From the cell containing the given text, extract its center point as (x, y) coordinate. 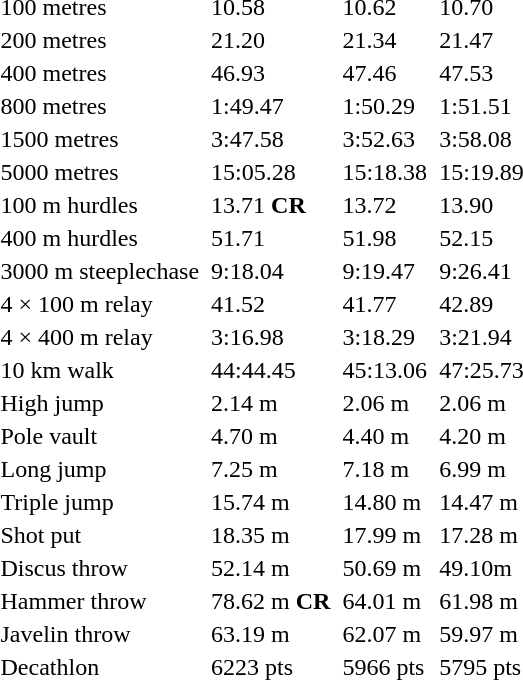
2.14 m (271, 403)
4.40 m (385, 436)
63.19 m (271, 634)
62.07 m (385, 634)
17.99 m (385, 535)
15:05.28 (271, 172)
1:49.47 (271, 106)
21.34 (385, 40)
51.98 (385, 238)
7.18 m (385, 469)
18.35 m (271, 535)
2.06 m (385, 403)
1:50.29 (385, 106)
44:44.45 (271, 370)
3:16.98 (271, 337)
4.70 m (271, 436)
52.14 m (271, 568)
41.77 (385, 304)
51.71 (271, 238)
9:19.47 (385, 271)
7.25 m (271, 469)
41.52 (271, 304)
3:47.58 (271, 139)
3:18.29 (385, 337)
14.80 m (385, 502)
47.46 (385, 73)
9:18.04 (271, 271)
50.69 m (385, 568)
3:52.63 (385, 139)
78.62 m CR (271, 601)
13.71 CR (271, 205)
21.20 (271, 40)
64.01 m (385, 601)
46.93 (271, 73)
15:18.38 (385, 172)
13.72 (385, 205)
45:13.06 (385, 370)
15.74 m (271, 502)
